Return the [x, y] coordinate for the center point of the cell that contains the specified text.  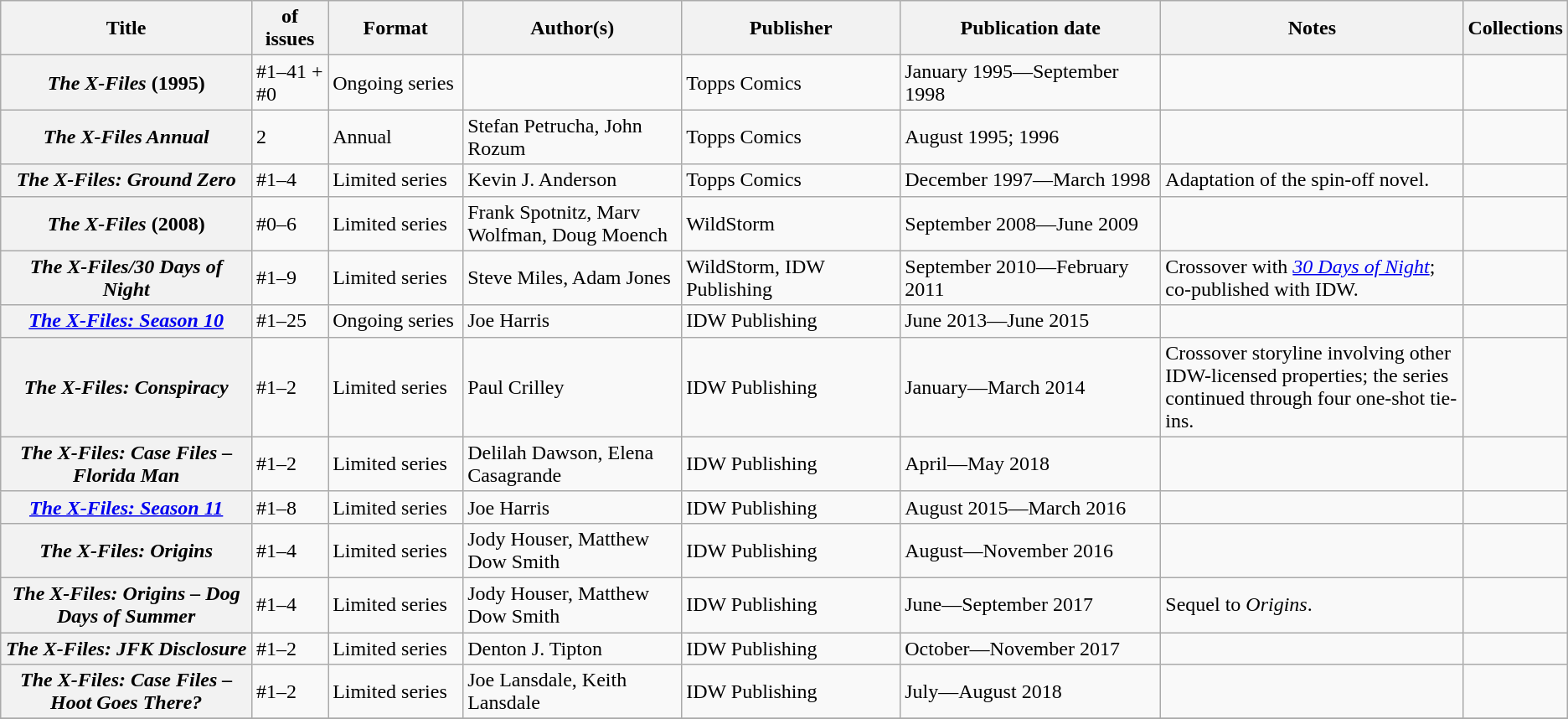
Annual [395, 137]
September 2008—June 2009 [1030, 223]
The X-Files: Ground Zero [126, 180]
The X-Files: Case Files – Florida Man [126, 464]
August—November 2016 [1030, 550]
WildStorm [791, 223]
Steve Miles, Adam Jones [573, 278]
Publisher [791, 28]
The X-Files: Season 10 [126, 321]
Denton J. Tipton [573, 648]
#1–8 [290, 507]
2 [290, 137]
Kevin J. Anderson [573, 180]
The X-Files: Origins [126, 550]
Adaptation of the spin-off novel. [1312, 180]
The X-Files: Season 11 [126, 507]
December 1997—March 1998 [1030, 180]
April—May 2018 [1030, 464]
Crossover storyline involving other IDW-licensed properties; the series continued through four one-shot tie-ins. [1312, 387]
Title [126, 28]
January—March 2014 [1030, 387]
Frank Spotnitz, Marv Wolfman, Doug Moench [573, 223]
Stefan Petrucha, John Rozum [573, 137]
The X-Files/30 Days of Night [126, 278]
August 2015—March 2016 [1030, 507]
#0–6 [290, 223]
The X-Files: JFK Disclosure [126, 648]
#1–9 [290, 278]
The X-Files: Conspiracy [126, 387]
Publication date [1030, 28]
of issues [290, 28]
The X-Files (1995) [126, 82]
#1–25 [290, 321]
August 1995; 1996 [1030, 137]
September 2010—February 2011 [1030, 278]
June—September 2017 [1030, 605]
Author(s) [573, 28]
WildStorm, IDW Publishing [791, 278]
Joe Lansdale, Keith Lansdale [573, 692]
Delilah Dawson, Elena Casagrande [573, 464]
The X-Files Annual [126, 137]
Notes [1312, 28]
Crossover with 30 Days of Night; co-published with IDW. [1312, 278]
Collections [1515, 28]
July—August 2018 [1030, 692]
January 1995—September 1998 [1030, 82]
The X-Files (2008) [126, 223]
The X-Files: Origins – Dog Days of Summer [126, 605]
June 2013—June 2015 [1030, 321]
October—November 2017 [1030, 648]
The X-Files: Case Files – Hoot Goes There? [126, 692]
Format [395, 28]
Paul Crilley [573, 387]
Sequel to Origins. [1312, 605]
#1–41 + #0 [290, 82]
